Identify which cell holds the provided text, then report its (X, Y) central coordinate. 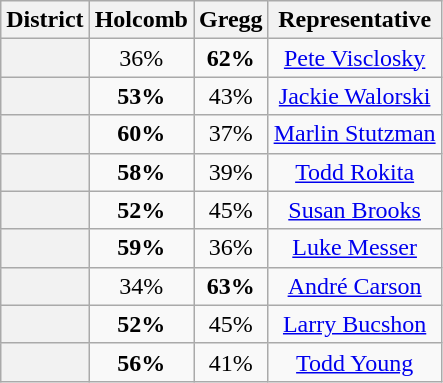
Larry Bucshon (354, 324)
Susan Brooks (354, 210)
37% (232, 134)
District (45, 20)
Jackie Walorski (354, 96)
André Carson (354, 286)
41% (232, 362)
Todd Rokita (354, 172)
53% (141, 96)
58% (141, 172)
63% (232, 286)
Representative (354, 20)
60% (141, 134)
Todd Young (354, 362)
43% (232, 96)
Luke Messer (354, 248)
56% (141, 362)
39% (232, 172)
Marlin Stutzman (354, 134)
Holcomb (141, 20)
34% (141, 286)
Pete Visclosky (354, 58)
Gregg (232, 20)
59% (141, 248)
62% (232, 58)
